Determine the [x, y] coordinate at the center of the cell enclosing the given text.  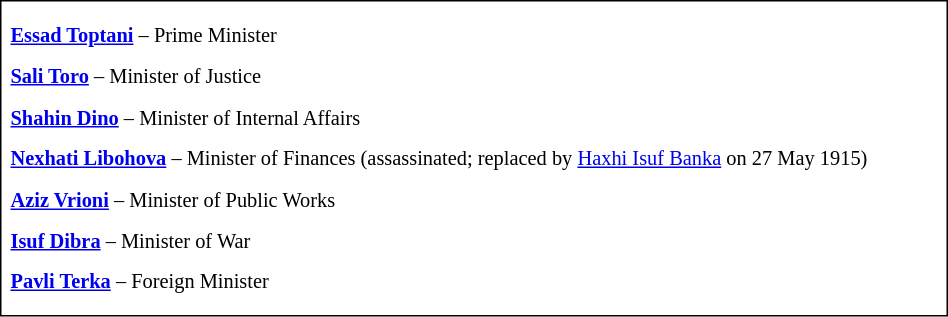
Isuf Dibra – Minister of War [474, 242]
Pavli Terka – Foreign Minister [474, 283]
Essad Toptani – Prime Minister [474, 37]
Sali Toro – Minister of Justice [474, 78]
Nexhati Libohova – Minister of Finances (assassinated; replaced by Haxhi Isuf Banka on 27 May 1915) [474, 160]
Aziz Vrioni – Minister of Public Works [474, 201]
Shahin Dino – Minister of Internal Affairs [474, 119]
